Return [x, y] of the center of cell containing provided text 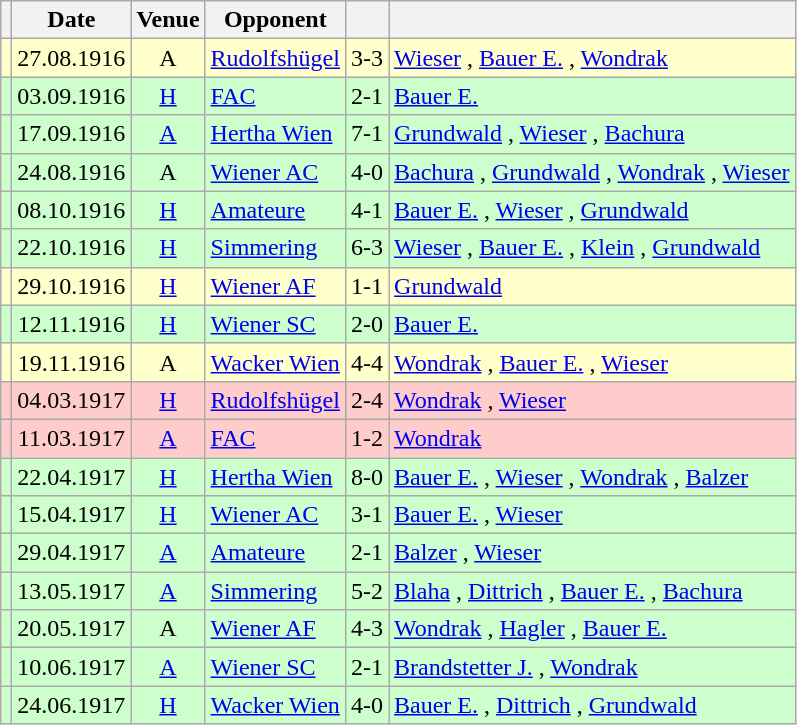
22.04.1917 [72, 477]
Venue [168, 20]
24.06.1917 [72, 705]
Bauer E. , Wieser [592, 515]
20.05.1917 [72, 629]
7-1 [366, 134]
Wieser , Bauer E. , Klein , Grundwald [592, 248]
22.10.1916 [72, 248]
13.05.1917 [72, 591]
Brandstetter J. , Wondrak [592, 667]
4-4 [366, 362]
24.08.1916 [72, 172]
15.04.1917 [72, 515]
Blaha , Dittrich , Bauer E. , Bachura [592, 591]
17.09.1916 [72, 134]
19.11.1916 [72, 362]
Balzer , Wieser [592, 553]
4-3 [366, 629]
Wondrak , Hagler , Bauer E. [592, 629]
10.06.1917 [72, 667]
2-0 [366, 324]
Date [72, 20]
3-1 [366, 515]
Wondrak , Bauer E. , Wieser [592, 362]
4-1 [366, 210]
04.03.1917 [72, 400]
08.10.1916 [72, 210]
Bauer E. , Wieser , Wondrak , Balzer [592, 477]
11.03.1917 [72, 438]
1-1 [366, 286]
29.04.1917 [72, 553]
5-2 [366, 591]
3-3 [366, 58]
03.09.1916 [72, 96]
Grundwald [592, 286]
Bauer E. , Dittrich , Grundwald [592, 705]
Bauer E. , Wieser , Grundwald [592, 210]
Opponent [275, 20]
Wieser , Bauer E. , Wondrak [592, 58]
Wondrak [592, 438]
27.08.1916 [72, 58]
Bachura , Grundwald , Wondrak , Wieser [592, 172]
2-4 [366, 400]
29.10.1916 [72, 286]
12.11.1916 [72, 324]
6-3 [366, 248]
Wondrak , Wieser [592, 400]
Grundwald , Wieser , Bachura [592, 134]
1-2 [366, 438]
8-0 [366, 477]
